Determine the (x, y) coordinate at the center of the cell enclosing the given text.  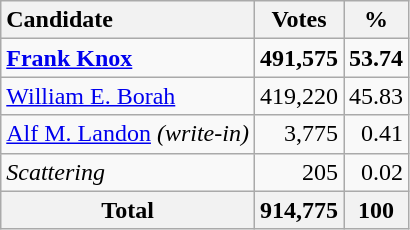
3,775 (298, 134)
Votes (298, 20)
0.02 (376, 172)
Total (128, 210)
53.74 (376, 58)
Alf M. Landon (write-in) (128, 134)
419,220 (298, 96)
0.41 (376, 134)
914,775 (298, 210)
100 (376, 210)
Candidate (128, 20)
205 (298, 172)
491,575 (298, 58)
William E. Borah (128, 96)
45.83 (376, 96)
Scattering (128, 172)
% (376, 20)
Frank Knox (128, 58)
